Capture the cell that displays the provided text and extract its (x, y) central coordinate. 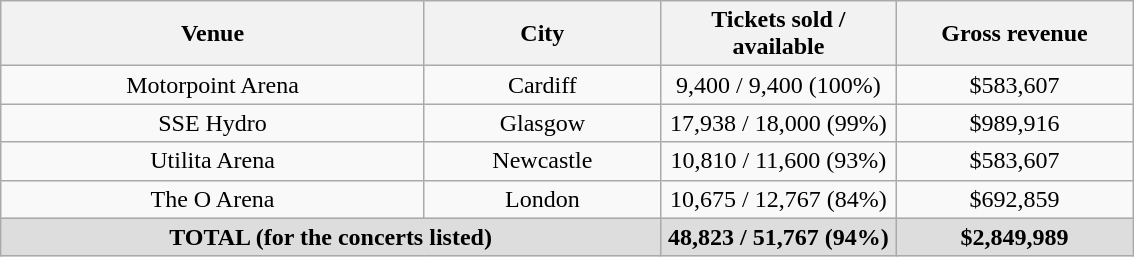
The O Arena (213, 199)
SSE Hydro (213, 123)
London (542, 199)
Motorpoint Arena (213, 85)
$989,916 (1014, 123)
TOTAL (for the concerts listed) (331, 237)
Cardiff (542, 85)
9,400 / 9,400 (100%) (778, 85)
Venue (213, 34)
Tickets sold / available (778, 34)
Utilita Arena (213, 161)
10,675 / 12,767 (84%) (778, 199)
10,810 / 11,600 (93%) (778, 161)
City (542, 34)
$692,859 (1014, 199)
Newcastle (542, 161)
48,823 / 51,767 (94%) (778, 237)
17,938 / 18,000 (99%) (778, 123)
Glasgow (542, 123)
$2,849,989 (1014, 237)
Gross revenue (1014, 34)
